Return (X, Y) of the center of cell containing provided text 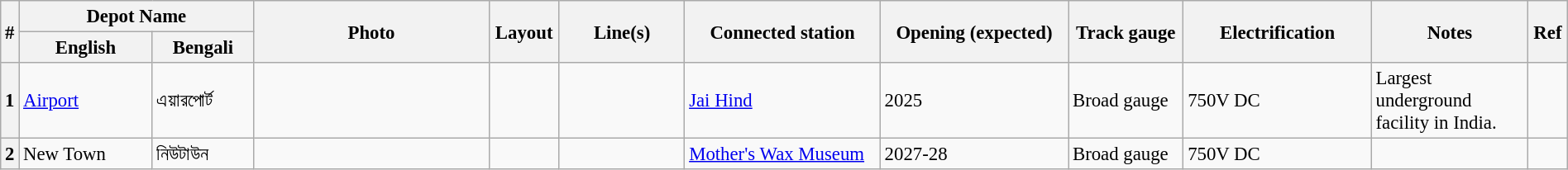
Electrification (1277, 31)
Opening (expected) (974, 31)
নিউটাউন (203, 154)
English (86, 48)
2027-28 (974, 154)
Depot Name (136, 17)
Notes (1449, 31)
2025 (974, 101)
# (10, 31)
Ref (1548, 31)
New Town (86, 154)
Layout (524, 31)
1 (10, 101)
Line(s) (622, 31)
Track gauge (1126, 31)
Connected station (782, 31)
Largest underground facility in India. (1449, 101)
Bengali (203, 48)
Photo (371, 31)
Mother's Wax Museum (782, 154)
Airport (86, 101)
2 (10, 154)
Jai Hind (782, 101)
এয়ারপোর্ট (203, 101)
